Provide the [X, Y] coordinate of the cell's center where the given text is located.  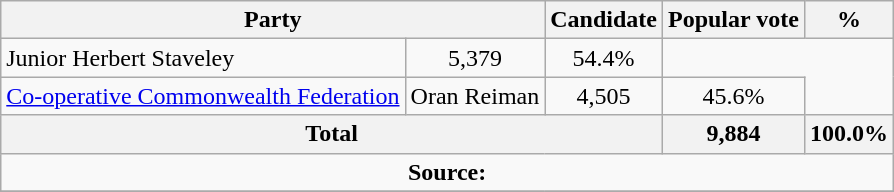
Source: [448, 172]
Candidate [604, 20]
% [848, 20]
Popular vote [733, 20]
Co-operative Commonwealth Federation [203, 96]
54.4% [604, 58]
4,505 [604, 96]
9,884 [733, 134]
Junior Herbert Staveley [203, 58]
Total [332, 134]
5,379 [475, 58]
Oran Reiman [475, 96]
100.0% [848, 134]
Party [273, 20]
45.6% [733, 96]
